From the cell containing the given text, extract its center point as (X, Y) coordinate. 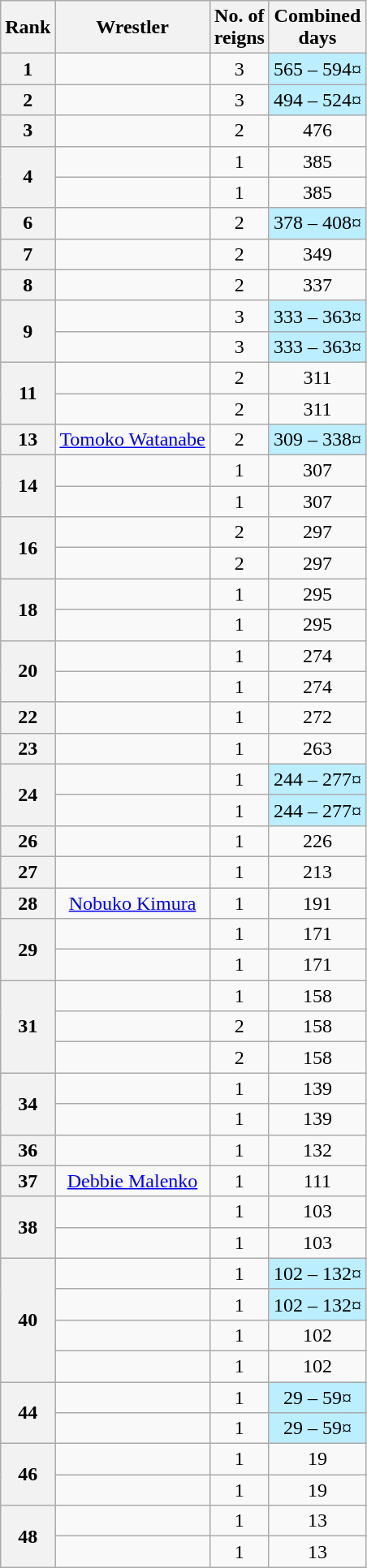
263 (317, 748)
27 (28, 872)
28 (28, 903)
11 (28, 393)
37 (28, 1181)
337 (317, 285)
40 (28, 1320)
Combineddays (317, 28)
36 (28, 1150)
Wrestler (132, 28)
9 (28, 331)
29 (28, 950)
46 (28, 1475)
565 – 594¤ (317, 69)
No. ofreigns (239, 28)
Debbie Malenko (132, 1181)
24 (28, 795)
14 (28, 486)
4 (28, 177)
213 (317, 872)
191 (317, 903)
476 (317, 131)
226 (317, 841)
18 (28, 610)
23 (28, 748)
34 (28, 1104)
309 – 338¤ (317, 440)
132 (317, 1150)
378 – 408¤ (317, 223)
272 (317, 717)
8 (28, 285)
Nobuko Kimura (132, 903)
494 – 524¤ (317, 100)
31 (28, 1027)
349 (317, 254)
Tomoko Watanabe (132, 440)
111 (317, 1181)
6 (28, 223)
7 (28, 254)
22 (28, 717)
44 (28, 1412)
Rank (28, 28)
48 (28, 1536)
20 (28, 671)
16 (28, 548)
26 (28, 841)
38 (28, 1227)
